Return [X, Y] of the center of cell containing provided text 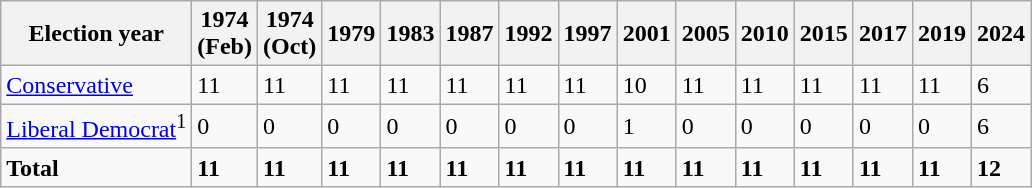
1979 [352, 34]
Conservative [96, 85]
1974(Oct) [289, 34]
1 [646, 126]
2017 [882, 34]
1987 [470, 34]
2010 [764, 34]
2015 [824, 34]
1974(Feb) [225, 34]
2024 [1002, 34]
Liberal Democrat1 [96, 126]
2001 [646, 34]
2019 [942, 34]
12 [1002, 167]
1997 [588, 34]
2005 [706, 34]
Election year [96, 34]
1983 [410, 34]
1992 [528, 34]
Total [96, 167]
10 [646, 85]
